Extract the (X, Y) coordinate from the center of the cell holding the provided text.  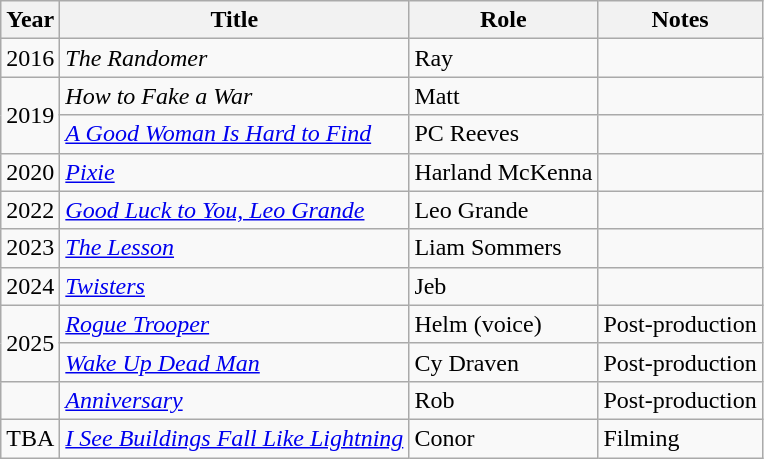
The Lesson (234, 248)
2020 (30, 172)
A Good Woman Is Hard to Find (234, 134)
2016 (30, 58)
Filming (680, 438)
Harland McKenna (504, 172)
Rob (504, 400)
Pixie (234, 172)
Cy Draven (504, 362)
Leo Grande (504, 210)
2025 (30, 343)
2024 (30, 286)
Twisters (234, 286)
Conor (504, 438)
PC Reeves (504, 134)
2023 (30, 248)
TBA (30, 438)
I See Buildings Fall Like Lightning (234, 438)
2022 (30, 210)
Year (30, 20)
Matt (504, 96)
Wake Up Dead Man (234, 362)
Liam Sommers (504, 248)
The Randomer (234, 58)
2019 (30, 115)
Notes (680, 20)
Helm (voice) (504, 324)
Role (504, 20)
Ray (504, 58)
Rogue Trooper (234, 324)
Jeb (504, 286)
Good Luck to You, Leo Grande (234, 210)
How to Fake a War (234, 96)
Anniversary (234, 400)
Title (234, 20)
